Return the [x, y] coordinate for the center point of the cell that contains the specified text.  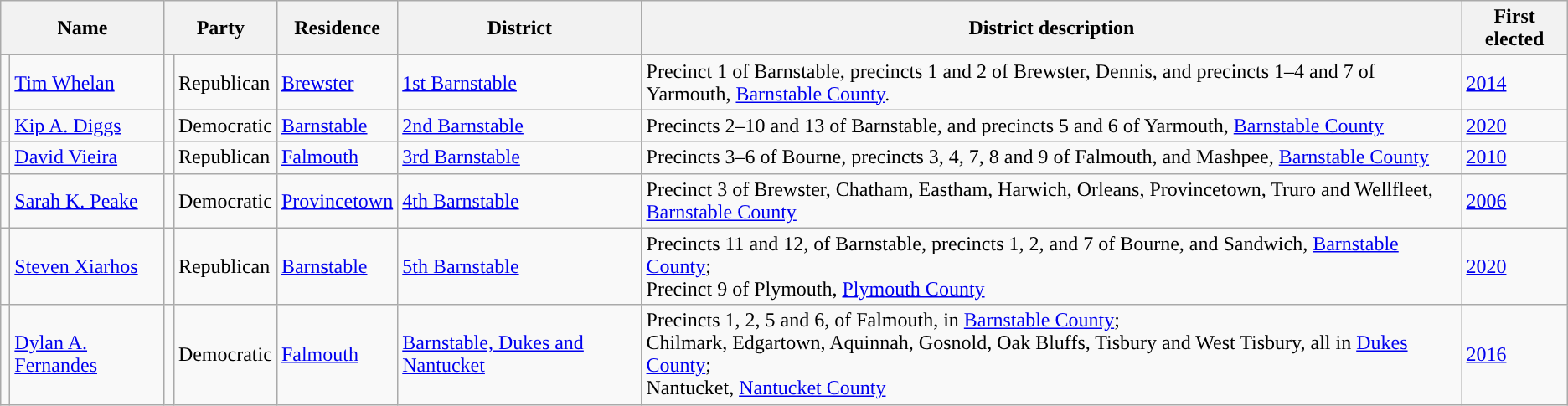
2016 [1514, 355]
Residence [337, 28]
Precincts 11 and 12, of Barnstable, precincts 1, 2, and 7 of Bourne, and Sandwich, Barnstable County;Precinct 9 of Plymouth, Plymouth County [1052, 266]
2nd Barnstable [519, 126]
Party [220, 28]
3rd Barnstable [519, 157]
2006 [1514, 201]
District description [1052, 28]
5th Barnstable [519, 266]
Provincetown [337, 201]
Precinct 3 of Brewster, Chatham, Eastham, Harwich, Orleans, Provincetown, Truro and Wellfleet, Barnstable County [1052, 201]
1st Barnstable [519, 82]
First elected [1514, 28]
2010 [1514, 157]
Precincts 2–10 and 13 of Barnstable, and precincts 5 and 6 of Yarmouth, Barnstable County [1052, 126]
Steven Xiarhos [87, 266]
2014 [1514, 82]
David Vieira [87, 157]
Tim Whelan [87, 82]
4th Barnstable [519, 201]
Precincts 3–6 of Bourne, precincts 3, 4, 7, 8 and 9 of Falmouth, and Mashpee, Barnstable County [1052, 157]
Brewster [337, 82]
Name [83, 28]
Sarah K. Peake [87, 201]
Dylan A. Fernandes [87, 355]
Precinct 1 of Barnstable, precincts 1 and 2 of Brewster, Dennis, and precincts 1–4 and 7 of Yarmouth, Barnstable County. [1052, 82]
Barnstable, Dukes and Nantucket [519, 355]
District [519, 28]
Kip A. Diggs [87, 126]
